Find where the given text appears and provide that cell's center as (x, y) coordinate. 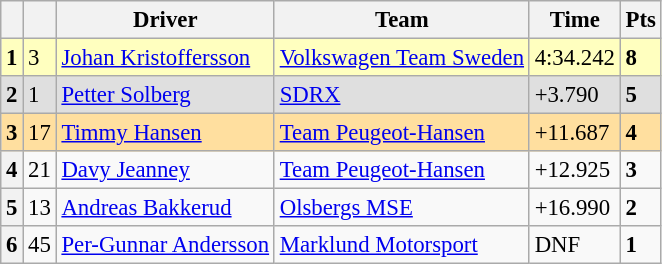
DNF (574, 245)
+16.990 (574, 208)
Per-Gunnar Andersson (165, 245)
Volkswagen Team Sweden (402, 58)
Driver (165, 20)
+12.925 (574, 170)
+11.687 (574, 133)
Davy Jeanney (165, 170)
Team (402, 20)
SDRX (402, 95)
Andreas Bakkerud (165, 208)
21 (40, 170)
4:34.242 (574, 58)
Pts (640, 20)
Timmy Hansen (165, 133)
17 (40, 133)
Johan Kristoffersson (165, 58)
+3.790 (574, 95)
13 (40, 208)
Marklund Motorsport (402, 245)
Time (574, 20)
6 (12, 245)
8 (640, 58)
Petter Solberg (165, 95)
45 (40, 245)
Olsbergs MSE (402, 208)
